For the text-containing cell, return its midpoint in (X, Y) coordinate format. 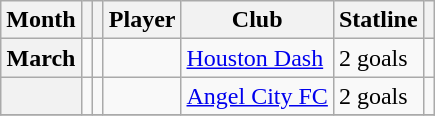
Houston Dash (257, 58)
Statline (378, 20)
Player (142, 20)
Angel City FC (257, 96)
Club (257, 20)
Month (41, 20)
March (41, 58)
